Locate the cell with the specified text and output its [x, y] center coordinate. 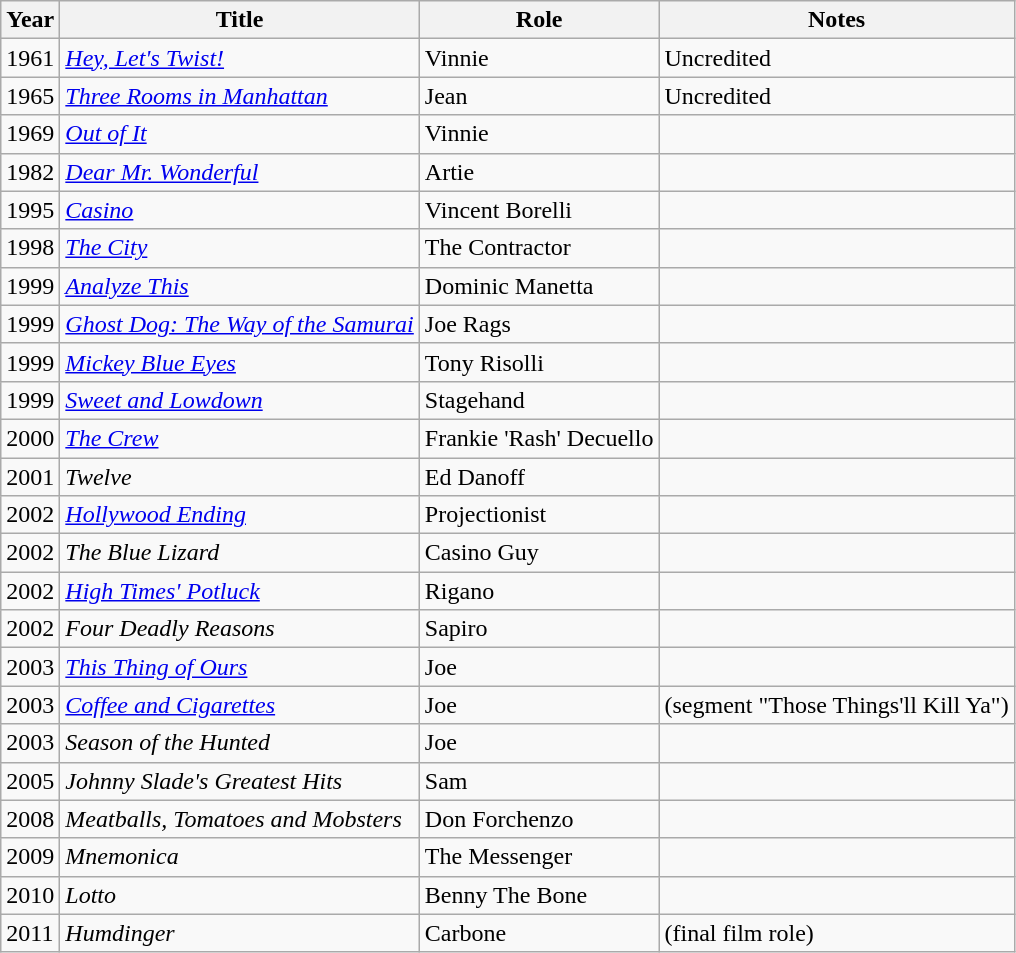
1961 [30, 58]
Four Deadly Reasons [240, 629]
2010 [30, 895]
Mnemonica [240, 857]
Joe Rags [539, 324]
Analyze This [240, 286]
2000 [30, 438]
Ed Danoff [539, 477]
Coffee and Cigarettes [240, 705]
1998 [30, 248]
Hey, Let's Twist! [240, 58]
Sweet and Lowdown [240, 400]
Humdinger [240, 933]
Vincent Borelli [539, 210]
Sam [539, 781]
(final film role) [836, 933]
Frankie 'Rash' Decuello [539, 438]
2011 [30, 933]
Meatballs, Tomatoes and Mobsters [240, 819]
Stagehand [539, 400]
1995 [30, 210]
2009 [30, 857]
Notes [836, 20]
High Times' Potluck [240, 591]
Artie [539, 172]
Ghost Dog: The Way of the Samurai [240, 324]
Lotto [240, 895]
Year [30, 20]
Casino Guy [539, 553]
Dear Mr. Wonderful [240, 172]
Johnny Slade's Greatest Hits [240, 781]
Mickey Blue Eyes [240, 362]
1965 [30, 96]
Jean [539, 96]
The Messenger [539, 857]
The Blue Lizard [240, 553]
Twelve [240, 477]
Sapiro [539, 629]
Tony Risolli [539, 362]
Dominic Manetta [539, 286]
The Crew [240, 438]
The Contractor [539, 248]
Three Rooms in Manhattan [240, 96]
Carbone [539, 933]
2005 [30, 781]
Don Forchenzo [539, 819]
Casino [240, 210]
2008 [30, 819]
Benny The Bone [539, 895]
The City [240, 248]
Role [539, 20]
Hollywood Ending [240, 515]
(segment "Those Things'll Kill Ya") [836, 705]
1969 [30, 134]
Rigano [539, 591]
Out of It [240, 134]
Projectionist [539, 515]
Season of the Hunted [240, 743]
This Thing of Ours [240, 667]
1982 [30, 172]
Title [240, 20]
2001 [30, 477]
